Find where the given text appears and provide that cell's center as [x, y] coordinate. 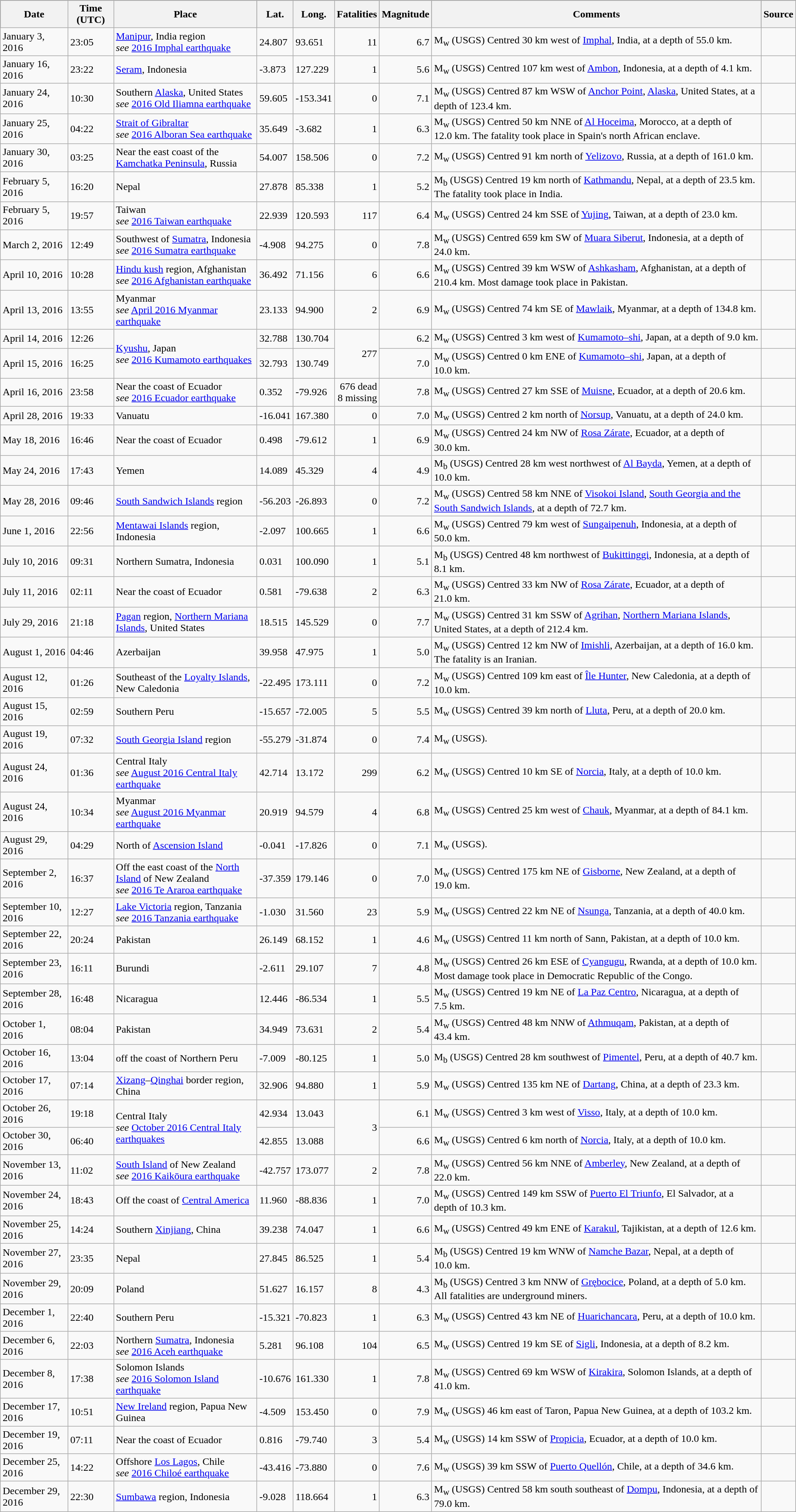
-153.341 [314, 99]
July 29, 2016 [34, 622]
51.627 [275, 1288]
Mw (USGS) Centred 49 km ENE of Karakul, Tajikistan, at a depth of 12.6 km. [596, 1229]
-86.534 [314, 999]
-70.823 [314, 1317]
-10.676 [275, 1379]
18:43 [91, 1200]
November 29, 2016 [34, 1288]
-4.908 [275, 245]
59.605 [275, 99]
April 10, 2016 [34, 275]
Off the coast of Central America [185, 1200]
11.960 [275, 1200]
November 25, 2016 [34, 1229]
-2.097 [275, 531]
Burundi [185, 969]
173.111 [314, 682]
23:05 [91, 42]
23:22 [91, 70]
39.238 [275, 1229]
September 23, 2016 [34, 969]
December 8, 2016 [34, 1379]
7.6 [406, 1468]
18.515 [275, 622]
14:24 [91, 1229]
Hindu kush region, Afghanistan see 2016 Afghanistan earthquake [185, 275]
-55.279 [275, 739]
94.579 [314, 812]
17:43 [91, 470]
September 22, 2016 [34, 939]
04:29 [91, 845]
85.338 [314, 187]
Azerbaijan [185, 652]
Mw (USGS) Centred 25 km west of Chauk, Myanmar, at a depth of 84.1 km. [596, 812]
Solomon Islands see 2016 Solomon Island earthquake [185, 1379]
6.5 [406, 1345]
Mw (USGS) Centred 87 km WSW of Anchor Point, Alaska, United States, at a depth of 123.4 km. [596, 99]
39.958 [275, 652]
Mb (USGS) Centred 19 km WNW of Namche Bazar, Nepal, at a depth of 10.0 km. [596, 1259]
22:30 [91, 1497]
22:56 [91, 531]
Mw (USGS) Centred 0 km ENE of Kumamoto–shi, Japan, at a depth of 10.0 km. [596, 363]
09:31 [91, 561]
Mw (USGS) Centred 43 km NE of Huarichancara, Peru, at a depth of 10.0 km. [596, 1317]
Near the east coast of the Kamchatka Peninsula, Russia [185, 158]
6.8 [406, 812]
-0.041 [275, 845]
Yemen [185, 470]
March 2, 2016 [34, 245]
01:36 [91, 773]
Mw (USGS) Centred 135 km NE of Dartang, China, at a depth of 23.3 km. [596, 1086]
14:22 [91, 1468]
12:49 [91, 245]
0.031 [275, 561]
South Georgia Island region [185, 739]
Mw (USGS) Centred 58 km south southeast of Dompu, Indonesia, at a depth of 79.0 km. [596, 1497]
-7.009 [275, 1058]
Myanmar see April 2016 Myanmar earthquake [185, 310]
06:40 [91, 1141]
100.090 [314, 561]
167.380 [314, 416]
73.631 [314, 1029]
-80.125 [314, 1058]
130.749 [314, 363]
13.088 [314, 1141]
130.704 [314, 339]
Mw (USGS) Centred 91 km north of Yelizovo, Russia, at a depth of 161.0 km. [596, 158]
94.880 [314, 1086]
Myanmar see August 2016 Myanmar earthquake [185, 812]
Mw (USGS) Centred 19 km SE of Sigli, Indonesia, at a depth of 8.2 km. [596, 1345]
-56.203 [275, 501]
December 17, 2016 [34, 1412]
0.816 [275, 1440]
Southeast of the Loyalty Islands, New Caledonia [185, 682]
August 29, 2016 [34, 845]
April 28, 2016 [34, 416]
6.1 [406, 1113]
Northern Sumatra, Indonesia [185, 561]
16:46 [91, 440]
07:32 [91, 739]
Mw (USGS) 39 km SSW of Puerto Quellón, Chile, at a depth of 34.6 km. [596, 1468]
6 [357, 275]
08:04 [91, 1029]
94.900 [314, 310]
Mw (USGS) Centred 39 km north of Lluta, Peru, at a depth of 20.0 km. [596, 711]
10:30 [91, 99]
Mw (USGS) Centred 30 km west of Imphal, India, at a depth of 55.0 km. [596, 42]
0.498 [275, 440]
Off the east coast of the North Island of New Zealand see 2016 Te Araroa earthquake [185, 878]
16:37 [91, 878]
23.133 [275, 310]
45.329 [314, 470]
02:11 [91, 592]
New Ireland region, Papua New Guinea [185, 1412]
Mw (USGS) 14 km SSW of Propicia, Ecuador, at a depth of 10.0 km. [596, 1440]
-73.880 [314, 1468]
Mw (USGS) Centred 24 km NW of Rosa Zárate, Ecuador, at a depth of 30.0 km. [596, 440]
Near the coast of Ecuador see 2016 Ecuador earthquake [185, 393]
Mw (USGS) Centred 22 km NE of Nsunga, Tanzania, at a depth of 40.0 km. [596, 912]
173.077 [314, 1170]
-3.682 [314, 128]
19:18 [91, 1113]
4.6 [406, 939]
0.581 [275, 592]
24.807 [275, 42]
Fatalities [357, 14]
-79.612 [314, 440]
19:33 [91, 416]
26.149 [275, 939]
96.108 [314, 1345]
94.275 [314, 245]
10:28 [91, 275]
August 1, 2016 [34, 652]
0.352 [275, 393]
May 28, 2016 [34, 501]
09:46 [91, 501]
13:55 [91, 310]
14.089 [275, 470]
Mb (USGS) Centred 48 km northwest of Bukittinggi, Indonesia, at a depth of 8.1 km. [596, 561]
Mw (USGS) Centred 12 km NW of Imishli, Azerbaijan, at a depth of 16.0 km. The fatality is an Iranian. [596, 652]
Mb (USGS) Centred 28 km southwest of Pimentel, Peru, at a depth of 40.7 km. [596, 1058]
5.281 [275, 1345]
12:26 [91, 339]
Mb (USGS) Centred 3 km NNW of Grębocice, Poland, at a depth of 5.0 km. All fatalities are underground miners. [596, 1288]
Taiwan see 2016 Taiwan earthquake [185, 216]
Mw (USGS) Centred 33 km NW of Rosa Zárate, Ecuador, at a depth of 21.0 km. [596, 592]
01:26 [91, 682]
5 [357, 711]
August 12, 2016 [34, 682]
35.649 [275, 128]
Mw (USGS) Centred 48 km NNW of Athmuqam, Pakistan, at a depth of 43.4 km. [596, 1029]
Mw (USGS) Centred 19 km NE of La Paz Centro, Nicaragua, at a depth of 7.5 km. [596, 999]
Mw (USGS) Centred 175 km NE of Gisborne, New Zealand, at a depth of 19.0 km. [596, 878]
Poland [185, 1288]
23:58 [91, 393]
117 [357, 216]
158.506 [314, 158]
-16.041 [275, 416]
161.330 [314, 1379]
13:04 [91, 1058]
April 16, 2016 [34, 393]
-37.359 [275, 878]
April 13, 2016 [34, 310]
-79.638 [314, 592]
Mw (USGS) Centred 659 km SW of Muara Siberut, Indonesia, at a depth of 24.0 km. [596, 245]
Mw (USGS) 46 km east of Taron, Papua New Guinea, at a depth of 103.2 km. [596, 1412]
Date [34, 14]
September 10, 2016 [34, 912]
34.949 [275, 1029]
23 [357, 912]
Mw (USGS) Centred 109 km east of Île Hunter, New Caledonia, at a depth of 10.0 km. [596, 682]
7.7 [406, 622]
September 28, 2016 [34, 999]
Comments [596, 14]
-2.611 [275, 969]
10:51 [91, 1412]
Mw (USGS) Centred 149 km SSW of Puerto El Triunfo, El Salvador, at a depth of 10.3 km. [596, 1200]
Mw (USGS) Centred 24 km SSE of Yujing, Taiwan, at a depth of 23.0 km. [596, 216]
Offshore Los Lagos, Chile see 2016 Chiloé earthquake [185, 1468]
02:59 [91, 711]
January 3, 2016 [34, 42]
54.007 [275, 158]
22:40 [91, 1317]
-88.836 [314, 1200]
Sumbawa region, Indonesia [185, 1497]
December 6, 2016 [34, 1345]
Southwest of Sumatra, Indonesia see 2016 Sumatra earthquake [185, 245]
May 24, 2016 [34, 470]
December 29, 2016 [34, 1497]
145.529 [314, 622]
04:22 [91, 128]
676 dead 8 missing [357, 393]
Kyushu, Japan see 2016 Kumamoto earthquakes [185, 354]
Lake Victoria region, Tanzania see 2016 Tanzania earthquake [185, 912]
12:27 [91, 912]
74.047 [314, 1229]
71.156 [314, 275]
January 24, 2016 [34, 99]
Southern Xinjiang, China [185, 1229]
23:35 [91, 1259]
16.157 [314, 1288]
-17.826 [314, 845]
32.793 [275, 363]
Manipur, India region see 2016 Imphal earthquake [185, 42]
19:57 [91, 216]
118.664 [314, 1497]
December 25, 2016 [34, 1468]
-42.757 [275, 1170]
120.593 [314, 216]
27.845 [275, 1259]
November 24, 2016 [34, 1200]
May 18, 2016 [34, 440]
Mw (USGS) Centred 56 km NNE of Amberley, New Zealand, at a depth of 22.0 km. [596, 1170]
7 [357, 969]
5.2 [406, 187]
29.107 [314, 969]
12.446 [275, 999]
42.714 [275, 773]
104 [357, 1345]
16:48 [91, 999]
November 13, 2016 [34, 1170]
-22.495 [275, 682]
-4.509 [275, 1412]
North of Ascension Island [185, 845]
11 [357, 42]
4.9 [406, 470]
Mw (USGS) Centred 26 km ESE of Cyangugu, Rwanda, at a depth of 10.0 km. Most damage took place in Democratic Republic of the Congo. [596, 969]
Long. [314, 14]
16:11 [91, 969]
Mw (USGS) Centred 11 km north of Sann, Pakistan, at a depth of 10.0 km. [596, 939]
Mw (USGS) Centred 50 km NNE of Al Hoceima, Morocco, at a depth of 12.0 km. The fatality took place in Spain's north African enclave. [596, 128]
31.560 [314, 912]
16:20 [91, 187]
Mw (USGS) Centred 107 km west of Ambon, Indonesia, at a depth of 4.1 km. [596, 70]
299 [357, 773]
South Island of New Zealand see 2016 Kaikōura earthquake [185, 1170]
22:03 [91, 1345]
04:46 [91, 652]
36.492 [275, 275]
August 19, 2016 [34, 739]
07:14 [91, 1086]
April 15, 2016 [34, 363]
Mw (USGS) Centred 31 km SSW of Agrihan, Northern Mariana Islands, United States, at a depth of 212.4 km. [596, 622]
Source [778, 14]
-1.030 [275, 912]
42.855 [275, 1141]
100.665 [314, 531]
20.919 [275, 812]
16:25 [91, 363]
October 17, 2016 [34, 1086]
Mb (USGS) Centred 28 km west northwest of Al Bayda, Yemen, at a depth of 10.0 km. [596, 470]
Nicaragua [185, 999]
Central Italy see August 2016 Central Italy earthquake [185, 773]
Southern Alaska, United States see 2016 Old Iliamna earthquake [185, 99]
47.975 [314, 652]
Xizang–Qinghai border region, China [185, 1086]
32.788 [275, 339]
Mw (USGS) Centred 3 km west of Kumamoto–shi, Japan, at a depth of 9.0 km. [596, 339]
January 25, 2016 [34, 128]
November 27, 2016 [34, 1259]
4.8 [406, 969]
17:38 [91, 1379]
July 10, 2016 [34, 561]
42.934 [275, 1113]
277 [357, 354]
Mentawai Islands region, Indonesia [185, 531]
-79.926 [314, 393]
January 16, 2016 [34, 70]
Mw (USGS) Centred 74 km SE of Mawlaik, Myanmar, at a depth of 134.8 km. [596, 310]
179.146 [314, 878]
-9.028 [275, 1497]
20:09 [91, 1288]
32.906 [275, 1086]
Mw (USGS) Centred 2 km north of Norsup, Vanuatu, at a depth of 24.0 km. [596, 416]
5.6 [406, 70]
Central Italy see October 2016 Central Italy earthquakes [185, 1127]
Lat. [275, 14]
86.525 [314, 1259]
South Sandwich Islands region [185, 501]
-72.005 [314, 711]
03:25 [91, 158]
April 14, 2016 [34, 339]
Time (UTC) [91, 14]
Mb (USGS) Centred 19 km north of Kathmandu, Nepal, at a depth of 23.5 km. The fatality took place in India. [596, 187]
October 26, 2016 [34, 1113]
27.878 [275, 187]
Mw (USGS) Centred 6 km north of Norcia, Italy, at a depth of 10.0 km. [596, 1141]
October 30, 2016 [34, 1141]
Seram, Indonesia [185, 70]
Mw (USGS) Centred 69 km WSW of Kirakira, Solomon Islands, at a depth of 41.0 km. [596, 1379]
6.7 [406, 42]
-3.873 [275, 70]
Mw (USGS) Centred 27 km SSE of Muisne, Ecuador, at a depth of 20.6 km. [596, 393]
Mw (USGS) Centred 79 km west of Sungaipenuh, Indonesia, at a depth of 50.0 km. [596, 531]
20:24 [91, 939]
93.651 [314, 42]
8 [357, 1288]
Mw (USGS) Centred 39 km WSW of Ashkasham, Afghanistan, at a depth of 210.4 km. Most damage took place in Pakistan. [596, 275]
January 30, 2016 [34, 158]
13.043 [314, 1113]
127.229 [314, 70]
153.450 [314, 1412]
Mw (USGS) Centred 3 km west of Visso, Italy, at a depth of 10.0 km. [596, 1113]
October 16, 2016 [34, 1058]
September 2, 2016 [34, 878]
July 11, 2016 [34, 592]
6.4 [406, 216]
5.1 [406, 561]
68.152 [314, 939]
7.4 [406, 739]
-15.657 [275, 711]
-79.740 [314, 1440]
-15.321 [275, 1317]
off the coast of Northern Peru [185, 1058]
Magnitude [406, 14]
4.3 [406, 1288]
Place [185, 14]
13.172 [314, 773]
Strait of Gibraltar see 2016 Alboran Sea earthquake [185, 128]
Vanuatu [185, 416]
-43.416 [275, 1468]
7.9 [406, 1412]
22.939 [275, 216]
June 1, 2016 [34, 531]
Northern Sumatra, Indonesia see 2016 Aceh earthquake [185, 1345]
11:02 [91, 1170]
December 19, 2016 [34, 1440]
07:11 [91, 1440]
October 1, 2016 [34, 1029]
December 1, 2016 [34, 1317]
-31.874 [314, 739]
Pagan region, Northern Mariana Islands, United States [185, 622]
Mw (USGS) Centred 10 km SE of Norcia, Italy, at a depth of 10.0 km. [596, 773]
21:18 [91, 622]
-26.893 [314, 501]
Mw (USGS) Centred 58 km NNE of Visokoi Island, South Georgia and the South Sandwich Islands, at a depth of 72.7 km. [596, 501]
10:34 [91, 812]
August 15, 2016 [34, 711]
